Determine the (x, y) coordinate at the center of the cell enclosing the given text.  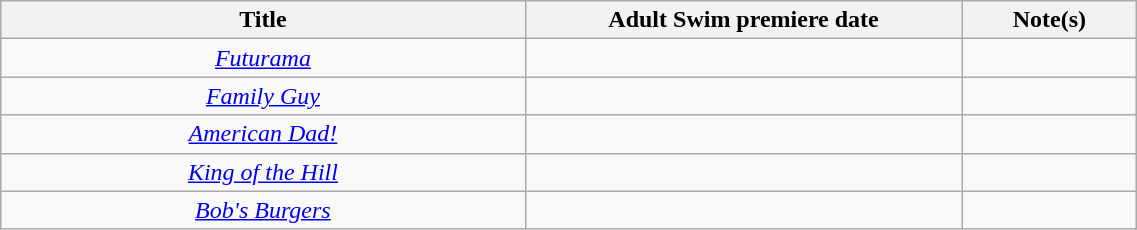
American Dad! (263, 134)
Title (263, 20)
King of the Hill (263, 172)
Futurama (263, 58)
Adult Swim premiere date (744, 20)
Family Guy (263, 96)
Note(s) (1050, 20)
Bob's Burgers (263, 210)
